Return the (x, y) coordinate for the center point of the cell that contains the specified text.  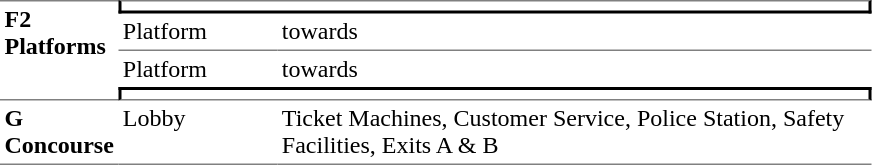
Lobby (198, 132)
GConcourse (59, 132)
F2Platforms (59, 50)
Ticket Machines, Customer Service, Police Station, Safety Facilities, Exits A & B (574, 132)
